Determine the (x, y) coordinate at the center of the cell enclosing the given text.  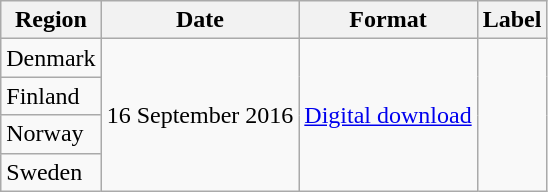
Denmark (51, 58)
Date (200, 20)
Digital download (388, 115)
Region (51, 20)
Norway (51, 134)
Sweden (51, 172)
Label (512, 20)
Finland (51, 96)
16 September 2016 (200, 115)
Format (388, 20)
